Search for the cell housing the specified text and yield its [x, y] center coordinate. 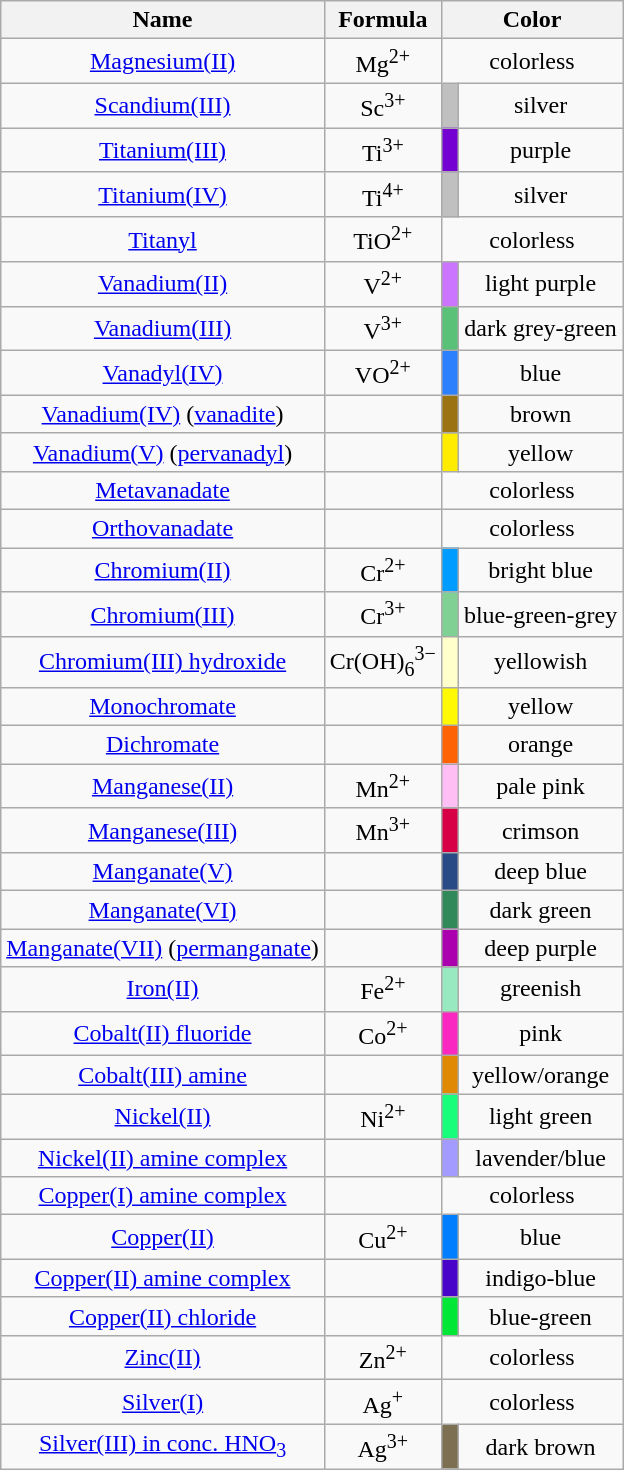
TiO2+ [382, 240]
Vanadium(II) [163, 284]
Mn2+ [382, 786]
dark grey-green [540, 328]
blue-green-grey [540, 614]
indigo-blue [540, 1278]
light purple [540, 284]
Copper(II) [163, 1238]
Magnesium(II) [163, 62]
Iron(II) [163, 990]
deep purple [540, 948]
V3+ [382, 328]
VO2+ [382, 374]
Nickel(II) [163, 1116]
Co2+ [382, 1034]
Chromium(II) [163, 570]
Mg2+ [382, 62]
Silver(I) [163, 1402]
dark green [540, 910]
Manganate(VII) (permanganate) [163, 948]
Nickel(II) amine complex [163, 1158]
Titanyl [163, 240]
Monochromate [163, 706]
pale pink [540, 786]
yellowish [540, 662]
pink [540, 1034]
Ti4+ [382, 194]
lavender/blue [540, 1158]
purple [540, 150]
Ag+ [382, 1402]
Vanadium(IV) (vanadite) [163, 414]
Copper(I) amine complex [163, 1196]
Ni2+ [382, 1116]
Manganate(VI) [163, 910]
Manganate(V) [163, 872]
Copper(II) chloride [163, 1316]
Cobalt(II) fluoride [163, 1034]
Vanadium(III) [163, 328]
brown [540, 414]
deep blue [540, 872]
Chromium(III) [163, 614]
Cr(OH)63− [382, 662]
Sc3+ [382, 106]
V2+ [382, 284]
Cr3+ [382, 614]
Titanium(IV) [163, 194]
Scandium(III) [163, 106]
Formula [382, 20]
Name [163, 20]
Vanadium(V) (pervanadyl) [163, 452]
Cr2+ [382, 570]
Ag3+ [382, 1448]
Dichromate [163, 745]
Metavanadate [163, 490]
Manganese(III) [163, 830]
Color [532, 20]
Manganese(II) [163, 786]
dark brown [540, 1448]
Zn2+ [382, 1358]
Zinc(II) [163, 1358]
Silver(III) in conc. HNO3 [163, 1448]
Cobalt(III) amine [163, 1075]
greenish [540, 990]
light green [540, 1116]
Chromium(III) hydroxide [163, 662]
Copper(II) amine complex [163, 1278]
crimson [540, 830]
Mn3+ [382, 830]
Titanium(III) [163, 150]
Orthovanadate [163, 528]
bright blue [540, 570]
blue-green [540, 1316]
yellow/orange [540, 1075]
orange [540, 745]
Ti3+ [382, 150]
Vanadyl(IV) [163, 374]
Fe2+ [382, 990]
Cu2+ [382, 1238]
